Return the [X, Y] coordinate for the center point of the cell that contains the specified text.  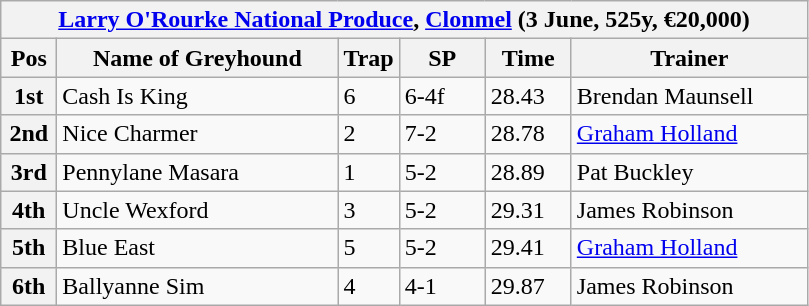
6-4f [442, 96]
Name of Greyhound [198, 58]
1 [368, 172]
1st [29, 96]
Trap [368, 58]
3 [368, 210]
Pennylane Masara [198, 172]
5th [29, 248]
Blue East [198, 248]
2nd [29, 134]
3rd [29, 172]
6 [368, 96]
Trainer [689, 58]
Uncle Wexford [198, 210]
Larry O'Rourke National Produce, Clonmel (3 June, 525y, €20,000) [404, 20]
Time [528, 58]
29.41 [528, 248]
SP [442, 58]
Brendan Maunsell [689, 96]
4 [368, 286]
28.89 [528, 172]
29.31 [528, 210]
4-1 [442, 286]
5 [368, 248]
4th [29, 210]
Nice Charmer [198, 134]
29.87 [528, 286]
Pos [29, 58]
Ballyanne Sim [198, 286]
6th [29, 286]
2 [368, 134]
Pat Buckley [689, 172]
7-2 [442, 134]
28.43 [528, 96]
28.78 [528, 134]
Cash Is King [198, 96]
